Find where the given text appears and provide that cell's center as (x, y) coordinate. 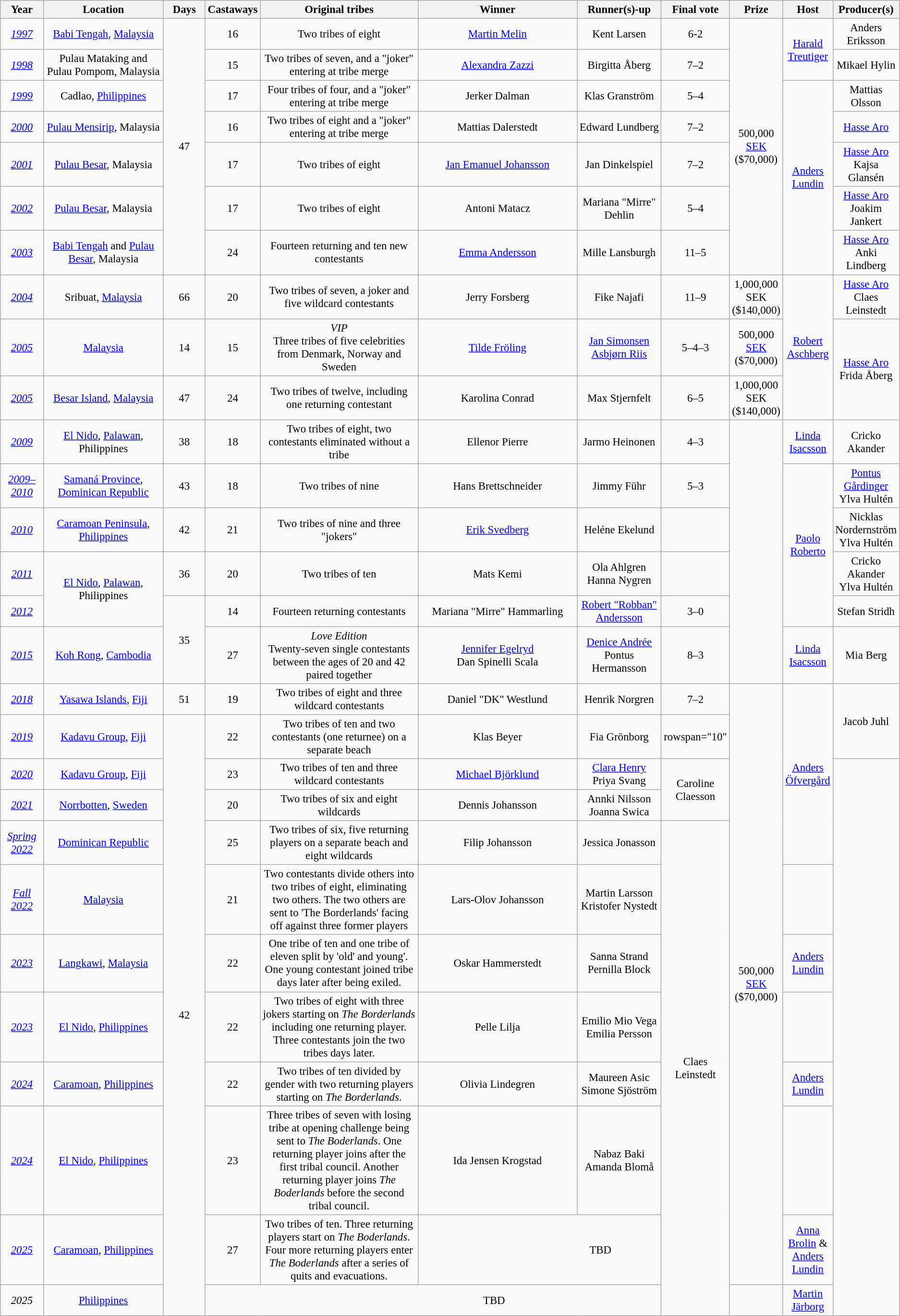
6-2 (695, 35)
Alexandra Zazzi (498, 65)
Hasse AroJoakim Jankert (866, 209)
Oskar Hammerstedt (498, 964)
Martin Järborg (808, 1300)
Days (184, 10)
6–5 (695, 398)
Pulau Mataking and Pulau Pompom, Malaysia (103, 65)
Jarmo Heinonen (620, 442)
2000 (22, 127)
5–3 (695, 486)
Two tribes of eight and a "joker" entering at tribe merge (339, 127)
2009 (22, 442)
2003 (22, 253)
2015 (22, 655)
Jennifer EgelrydDan Spinelli Scala (498, 655)
Two tribes of six, five returning players on a separate beach and eight wildcards (339, 843)
Mariana "Mirre" Dehlin (620, 209)
Norrbotten, Sweden (103, 805)
Fia Grönborg (620, 737)
Mattias Olsson (866, 96)
Jessica Jonasson (620, 843)
2021 (22, 805)
Two tribes of nine (339, 486)
Two tribes of eight and three wildcard contestants (339, 700)
1999 (22, 96)
Hasse Aro (866, 127)
Two tribes of eight, two contestants eliminated without a tribe (339, 442)
Location (103, 10)
Emma Andersson (498, 253)
25 (232, 843)
Two tribes of ten and two contestants (one returnee) on a separate beach (339, 737)
Cricko Akander (866, 442)
Pelle Lilja (498, 1027)
Hasse AroFrida Åberg (866, 369)
19 (232, 700)
8–3 (695, 655)
Fourteen returning contestants (339, 611)
Maureen AsicSimone Sjöström (620, 1084)
Original tribes (339, 10)
43 (184, 486)
Martin LarssonKristofer Nystedt (620, 900)
Spring 2022 (22, 843)
Klas Granström (620, 96)
Producer(s) (866, 10)
2001 (22, 165)
3–0 (695, 611)
Mille Lansburgh (620, 253)
Pontus GårdingerYlva Hultén (866, 486)
Host (808, 10)
4–3 (695, 442)
11–9 (695, 297)
Robert Aschberg (808, 347)
Besar Island, Malaysia (103, 398)
Henrik Norgren (620, 700)
Heléne Ekelund (620, 530)
Jimmy Führ (620, 486)
Ola AhlgrenHanna Nygren (620, 574)
Fike Najafi (620, 297)
Fall 2022 (22, 900)
Michael Björklund (498, 775)
Two tribes of seven, a joker and five wildcard contestants (339, 297)
Pulau Mensirip, Malaysia (103, 127)
Sanna StrandPernilla Block (620, 964)
Harald Treutiger (808, 50)
Two tribes of six and eight wildcards (339, 805)
Two tribes of twelve, including one returning contestant (339, 398)
Runner(s)-up (620, 10)
Final vote (695, 10)
Emilio Mio VegaEmilia Persson (620, 1027)
Jerker Dalman (498, 96)
36 (184, 574)
Prize (756, 10)
VIPThree tribes of five celebrities from Denmark, Norway and Sweden (339, 347)
Tilde Fröling (498, 347)
Sribuat, Malaysia (103, 297)
Babi Tengah, Malaysia (103, 35)
2004 (22, 297)
Nicklas NordernströmYlva Hultén (866, 530)
Mats Kemi (498, 574)
Birgitta Åberg (620, 65)
Filip Johansson (498, 843)
rowspan="10" (695, 737)
Paolo Roberto (808, 545)
Two tribes of seven, and a "joker" entering at tribe merge (339, 65)
Jan Emanuel Johansson (498, 165)
Denice AndréePontus Hermansson (620, 655)
Antoni Matacz (498, 209)
Two tribes of ten (339, 574)
Hasse AroAnki Lindberg (866, 253)
Nabaz BakiAmanda Blomå (620, 1160)
Lars-Olov Johansson (498, 900)
Two tribes of ten and three wildcard contestants (339, 775)
Hasse AroKajsa Glansén (866, 165)
Babi Tengah and Pulau Besar, Malaysia (103, 253)
Year (22, 10)
Mia Berg (866, 655)
2018 (22, 700)
1997 (22, 35)
2009–2010 (22, 486)
Jan Dinkelspiel (620, 165)
Mikael Hylin (866, 65)
Max Stjernfelt (620, 398)
Four tribes of four, and a "joker" entering at tribe merge (339, 96)
2019 (22, 737)
5–4–3 (695, 347)
Langkawi, Malaysia (103, 964)
Cadlao, Philippines (103, 96)
Caroline Claesson (695, 790)
Stefan Stridh (866, 611)
Dominican Republic (103, 843)
2011 (22, 574)
Karolina Conrad (498, 398)
Two tribes of eight with three jokers starting on The Borderlands including one returning player. Three contestants join the two tribes days later. (339, 1027)
Anders Öfvergård (808, 775)
Mattias Dalerstedt (498, 127)
Hans Brettschneider (498, 486)
Jacob Juhl (866, 721)
2012 (22, 611)
2002 (22, 209)
2010 (22, 530)
Claes Leinstedt (695, 1068)
Winner (498, 10)
Edward Lundberg (620, 127)
Annki NilssonJoanna Swica (620, 805)
Mariana "Mirre" Hammarling (498, 611)
Robert "Robban" Andersson (620, 611)
Cricko AkanderYlva Hultén (866, 574)
2020 (22, 775)
Yasawa Islands, Fiji (103, 700)
11–5 (695, 253)
One tribe of ten and one tribe of eleven split by 'old' and young'. One young contestant joined tribe days later after being exiled. (339, 964)
Martin Melin (498, 35)
Erik Svedberg (498, 530)
Philippines (103, 1300)
Anders Eriksson (866, 35)
Koh Rong, Cambodia (103, 655)
Two tribes of nine and three "jokers" (339, 530)
Kent Larsen (620, 35)
Fourteen returning and ten new contestants (339, 253)
Jan SimonsenAsbjørn Riis (620, 347)
Hasse AroClaes Leinstedt (866, 297)
35 (184, 640)
Anna Brolin & Anders Lundin (808, 1250)
Caramoan Peninsula, Philippines (103, 530)
51 (184, 700)
Ida Jensen Krogstad (498, 1160)
Castaways (232, 10)
38 (184, 442)
Klas Beyer (498, 737)
66 (184, 297)
Clara Henry Priya Svang (620, 775)
Love EditionTwenty-seven single contestants between the ages of 20 and 42 paired together (339, 655)
1998 (22, 65)
Dennis Johansson (498, 805)
Two tribes of ten divided by gender with two returning players starting on The Borderlands. (339, 1084)
Olivia Lindegren (498, 1084)
Samaná Province, Dominican Republic (103, 486)
Daniel "DK" Westlund (498, 700)
Jerry Forsberg (498, 297)
Ellenor Pierre (498, 442)
